Extract the [X, Y] coordinate from the center of the cell holding the provided text.  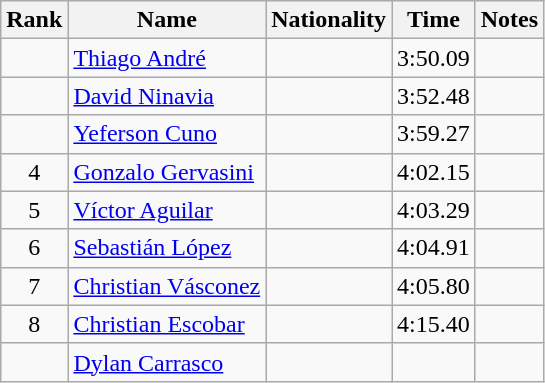
Name [167, 20]
6 [34, 248]
4:03.29 [434, 210]
Yeferson Cuno [167, 134]
4 [34, 172]
Time [434, 20]
Christian Vásconez [167, 286]
5 [34, 210]
David Ninavia [167, 96]
3:50.09 [434, 58]
Gonzalo Gervasini [167, 172]
8 [34, 324]
Nationality [329, 20]
3:59.27 [434, 134]
4:02.15 [434, 172]
4:04.91 [434, 248]
Notes [509, 20]
4:15.40 [434, 324]
Dylan Carrasco [167, 362]
Sebastián López [167, 248]
Thiago André [167, 58]
4:05.80 [434, 286]
Víctor Aguilar [167, 210]
3:52.48 [434, 96]
Rank [34, 20]
7 [34, 286]
Christian Escobar [167, 324]
